From the cell containing the given text, extract its center point as (X, Y) coordinate. 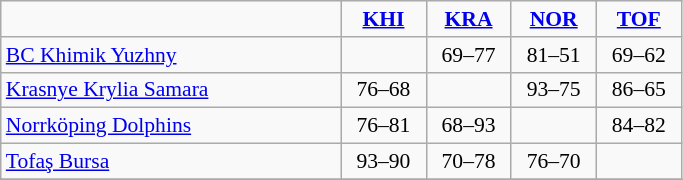
76–81 (384, 126)
KHI (384, 19)
93–90 (384, 162)
69–62 (638, 55)
Krasnye Krylia Samara (171, 90)
KRA (468, 19)
84–82 (638, 126)
Tofaş Bursa (171, 162)
86–65 (638, 90)
69–77 (468, 55)
BC Khimik Yuzhny (171, 55)
TOF (638, 19)
Norrköping Dolphins (171, 126)
76–68 (384, 90)
76–70 (554, 162)
70–78 (468, 162)
81–51 (554, 55)
NOR (554, 19)
93–75 (554, 90)
68–93 (468, 126)
